Output the (X, Y) coordinate of the center of the cell containing the given text.  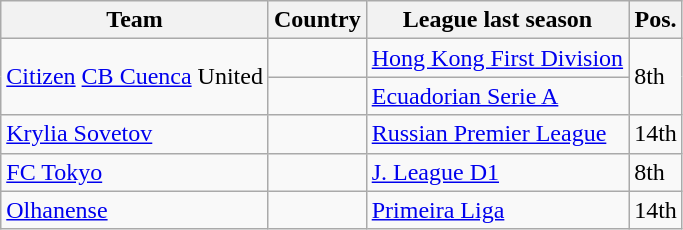
Citizen CB Cuenca United (135, 77)
Russian Premier League (497, 134)
Hong Kong First Division (497, 58)
Country (317, 20)
J. League D1 (497, 172)
Primeira Liga (497, 210)
Team (135, 20)
FC Tokyo (135, 172)
Ecuadorian Serie A (497, 96)
Pos. (656, 20)
Olhanense (135, 210)
League last season (497, 20)
Krylia Sovetov (135, 134)
